Search for the cell housing the specified text and yield its (X, Y) center coordinate. 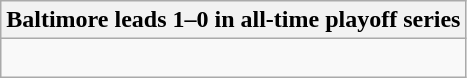
Baltimore leads 1–0 in all-time playoff series (234, 20)
